Provide the [x, y] coordinate of the cell's center where the given text is located.  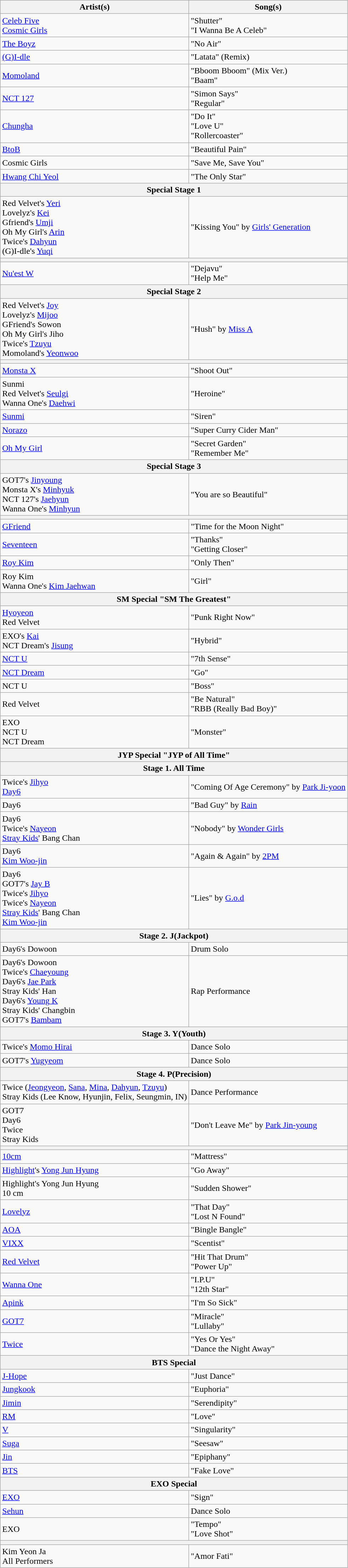
"Just Dance" [268, 1376]
Highlight's Yong Jun Hyung [95, 1170]
"Thanks""Getting Closer" [268, 544]
"I'm So Sick" [268, 1303]
JYP Special "JYP of All Time" [174, 755]
Hwang Chi Yeol [95, 176]
Day6 [95, 805]
"Epiphany" [268, 1457]
NCT Dream [95, 672]
"Bingle Bangle" [268, 1230]
BTS Special [174, 1362]
Special Stage 3 [174, 466]
SunmiRed Velvet's SeulgiWanna One's Daehwi [95, 393]
Day6's DowoonTwice's ChaeyoungDay6's Jae ParkStray Kids' HanDay6's Young KStray Kids' ChangbinGOT7's Bambam [95, 991]
"Dejavu""Help Me" [268, 274]
Twice's JihyoDay6 [95, 787]
"Siren" [268, 416]
"Kissing You" by Girls' Generation [268, 227]
"Hit That Drum""Power Up" [268, 1261]
Seventeen [95, 544]
Twice's Momo Hirai [95, 1047]
"Amor Fati" [268, 1556]
Artist(s) [95, 7]
AOA [95, 1230]
"Miracle""Lullaby" [268, 1321]
Monsta X [95, 370]
Kim Yeon JaAll Performers [95, 1556]
"Girl" [268, 581]
Jimin [95, 1403]
"Serendipity" [268, 1403]
Day6GOT7's Jay BTwice's JihyoTwice's NayeonStray Kids' Bang ChanKim Woo-jin [95, 898]
"Love" [268, 1416]
"Scentist" [268, 1243]
Drum Solo [268, 949]
Stage 1. All Time [174, 768]
(G)I-dle [95, 57]
"Save Me, Save You" [268, 163]
"Punk Right Now" [268, 617]
Dance Performance [268, 1092]
"Latata" (Remix) [268, 57]
Day6's Dowoon [95, 949]
Roy KimWanna One's Kim Jaehwan [95, 581]
Twice (Jeongyeon, Sana, Mina, Dahyun, Tzuyu)Stray Kids (Lee Know, Hyunjin, Felix, Seungmin, IN) [95, 1092]
GFriend [95, 526]
Special Stage 1 [174, 190]
"Secret Garden""Remember Me" [268, 448]
Cosmic Girls [95, 163]
Red Velvet's YeriLovelyz's KeiGfriend's UmjiOh My Girl's ArinTwice's Dahyun(G)I-dle's Yuqi [95, 227]
Roy Kim [95, 562]
EXONCT UNCT Dream [95, 732]
GOT7 [95, 1321]
Day6Kim Woo-jin [95, 856]
"7th Sense" [268, 659]
Song(s) [268, 7]
Lovelyz [95, 1211]
"Shoot Out" [268, 370]
"Boss" [268, 686]
J-Hope [95, 1376]
"I.P.U""12th Star" [268, 1284]
Celeb FiveCosmic Girls [95, 26]
Stage 4. P(Precision) [174, 1074]
GOT7's Yugyeom [95, 1060]
"No Air" [268, 44]
"Seesaw" [268, 1443]
"Shutter""I Wanna Be A Celeb" [268, 26]
Sehun [95, 1511]
EXO Special [174, 1484]
"The Only Star" [268, 176]
"Monster" [268, 732]
"Super Curry Cider Man" [268, 430]
"Yes Or Yes""Dance the Night Away" [268, 1344]
"Euphoria" [268, 1389]
"Again & Again" by 2PM [268, 856]
"Sign" [268, 1497]
"Nobody" by Wonder Girls [268, 828]
"Bboom Bboom" (Mix Ver.)"Baam" [268, 75]
"Lies" by G.o.d [268, 898]
"Fake Love" [268, 1470]
Momoland [95, 75]
NCT 127 [95, 99]
"Simon Says""Regular" [268, 99]
"Be Natural""RBB (Really Bad Boy)" [268, 704]
VIXX [95, 1243]
"Only Then" [268, 562]
"Tempo""Love Shot" [268, 1529]
Special Stage 2 [174, 292]
"That Day""Lost N Found" [268, 1211]
"Don't Leave Me" by Park Jin-young [268, 1125]
GOT7Day6TwiceStray Kids [95, 1125]
Day6Twice's NayeonStray Kids' Bang Chan [95, 828]
Norazo [95, 430]
"Beautiful Pain" [268, 149]
Chungha [95, 126]
Wanna One [95, 1284]
"Coming Of Age Ceremony" by Park Ji-yoon [268, 787]
RM [95, 1416]
Highlight's Yong Jun Hyung10 cm [95, 1188]
BTS [95, 1470]
Stage 3. Y(Youth) [174, 1034]
Twice [95, 1344]
The Boyz [95, 44]
Oh My Girl [95, 448]
Stage 2. J(Jackpot) [174, 935]
Suga [95, 1443]
"Time for the Moon Night" [268, 526]
Nu'est W [95, 274]
SM Special "SM The Greatest" [174, 599]
"Go Away" [268, 1170]
"Bad Guy" by Rain [268, 805]
Rap Performance [268, 991]
"Hybrid" [268, 641]
"Hush" by Miss A [268, 329]
Jungkook [95, 1389]
"Heroine" [268, 393]
"Sudden Shower" [268, 1188]
"Singularity" [268, 1430]
Apink [95, 1303]
V [95, 1430]
"Go" [268, 672]
Sunmi [95, 416]
10cm [95, 1157]
"You are so Beautiful" [268, 494]
GOT7's JinyoungMonsta X's MinhyukNCT 127's JaehyunWanna One's Minhyun [95, 494]
Jin [95, 1457]
EXO's KaiNCT Dream's Jisung [95, 641]
HyoyeonRed Velvet [95, 617]
Red Velvet's JoyLovelyz's MijooGFriend's SowonOh My Girl's JihoTwice's TzuyuMomoland's Yeonwoo [95, 329]
"Do It""Love U""Rollercoaster" [268, 126]
"Mattress" [268, 1157]
BtoB [95, 149]
